Return [X, Y] of the center of cell containing provided text 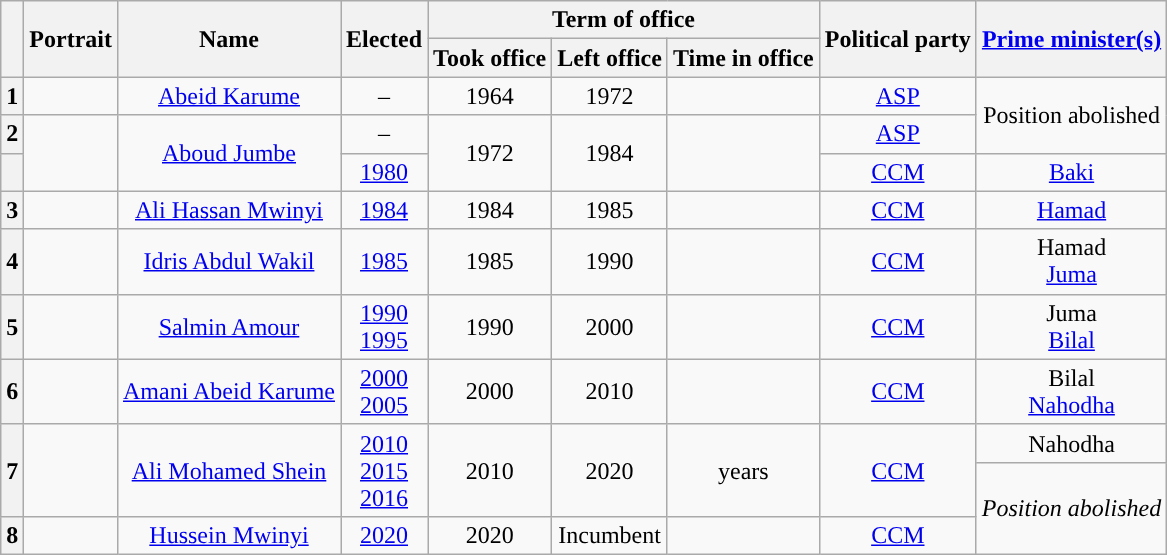
Aboud Jumbe [228, 153]
3 [12, 210]
8 [12, 535]
Idris Abdul Wakil [228, 262]
Salmin Amour [228, 326]
20002005 [384, 392]
Term of office [624, 20]
Ali Hassan Mwinyi [228, 210]
Political party [898, 39]
6 [12, 392]
Prime minister(s) [1071, 39]
1980 [384, 172]
2 [12, 134]
201020152016 [384, 470]
HamadJuma [1071, 262]
Hussein Mwinyi [228, 535]
19901995 [384, 326]
1964 [490, 96]
Abeid Karume [228, 96]
JumaBilal [1071, 326]
Ali Mohamed Shein [228, 470]
Amani Abeid Karume [228, 392]
Took office [490, 58]
1 [12, 96]
4 [12, 262]
Incumbent [610, 535]
Hamad [1071, 210]
5 [12, 326]
7 [12, 470]
Nahodha [1071, 443]
years [743, 470]
Left office [610, 58]
Name [228, 39]
BilalNahodha [1071, 392]
Elected [384, 39]
Time in office [743, 58]
Portrait [71, 39]
Baki [1071, 172]
